Pinpoint the cell where the given text exists, returning its (x, y) midpoint coordinate. 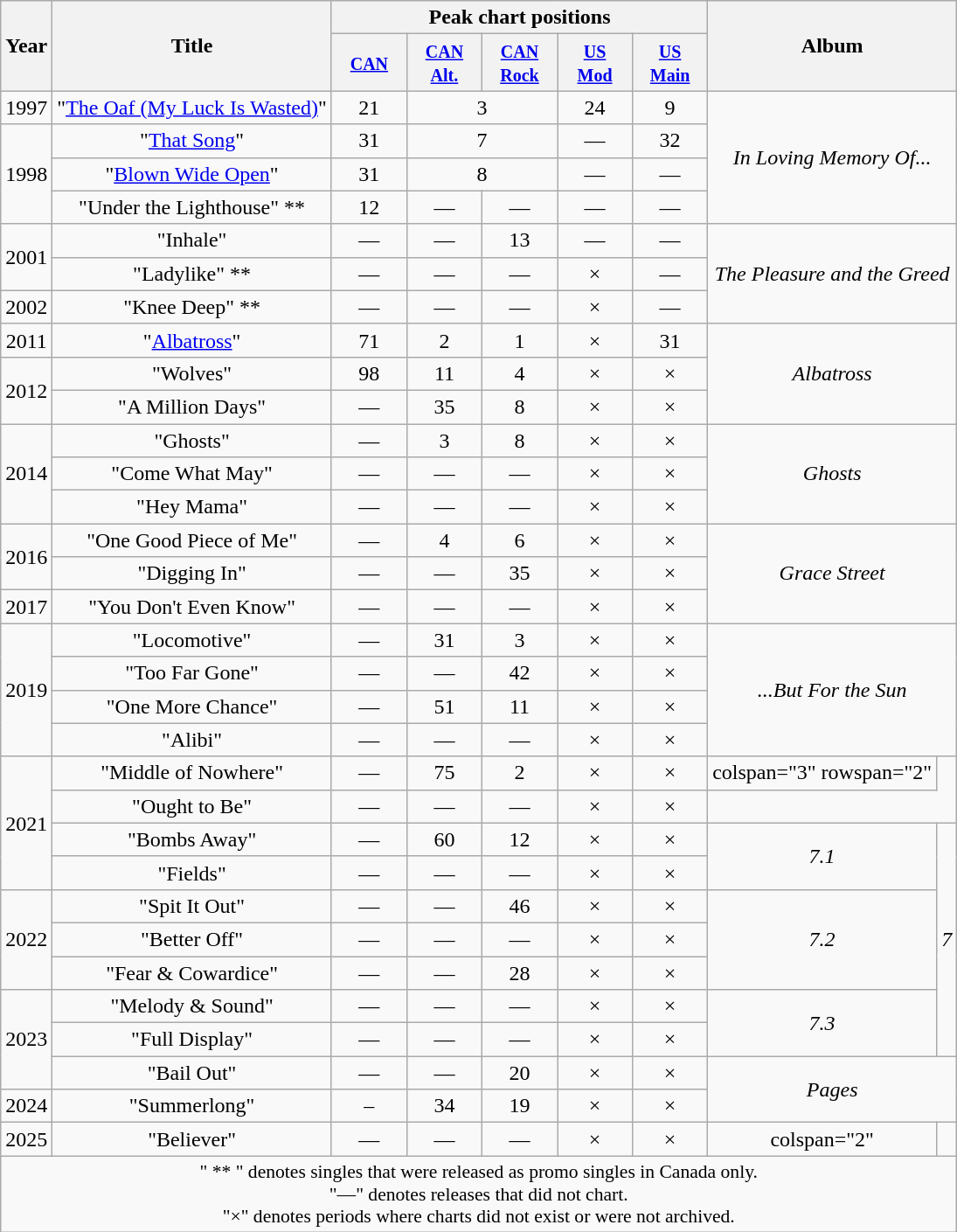
7.1 (822, 856)
2002 (26, 307)
"Wolves" (192, 373)
2016 (26, 557)
2012 (26, 390)
"Come What May" (192, 474)
"One More Chance" (192, 706)
CAN Alt. (444, 63)
"Middle of Nowhere" (192, 773)
2001 (26, 257)
"Spit It Out" (192, 906)
7.2 (822, 939)
"Summerlong" (192, 1106)
51 (444, 706)
2024 (26, 1106)
USMod (595, 63)
2022 (26, 939)
"One Good Piece of Me" (192, 540)
34 (444, 1106)
21 (369, 108)
"Knee Deep" ** (192, 307)
19 (519, 1106)
46 (519, 906)
"Blown Wide Open" (192, 174)
"Under the Lighthouse" ** (192, 207)
"Fear & Cowardice" (192, 973)
2017 (26, 607)
Year (26, 45)
"Bombs Away" (192, 839)
"Albatross" (192, 340)
42 (519, 673)
"Melody & Sound" (192, 1006)
Album (832, 45)
"Locomotive" (192, 640)
"Ghosts" (192, 440)
In Loving Memory Of... (832, 157)
"The Oaf (My Luck Is Wasted)" (192, 108)
75 (444, 773)
"A Million Days" (192, 407)
2011 (26, 340)
1997 (26, 108)
98 (369, 373)
colspan="3" rowspan="2" (822, 773)
Pages (832, 1089)
"Believer" (192, 1139)
2019 (26, 690)
2014 (26, 473)
Ghosts (832, 473)
"Fields" (192, 873)
Grace Street (832, 574)
2021 (26, 823)
USMain (670, 63)
"Better Off" (192, 939)
...But For the Sun (832, 690)
2025 (26, 1139)
"Bail Out" (192, 1073)
2023 (26, 1040)
20 (519, 1073)
71 (369, 340)
– (369, 1106)
7.3 (822, 1023)
The Pleasure and the Greed (832, 274)
"Too Far Gone" (192, 673)
"Digging In" (192, 574)
60 (444, 839)
13 (519, 240)
"You Don't Even Know" (192, 607)
1 (519, 340)
1998 (26, 174)
colspan="2" (822, 1139)
"Ladylike" ** (192, 274)
6 (519, 540)
28 (519, 973)
Title (192, 45)
CAN (369, 63)
"Ought to Be" (192, 806)
9 (670, 108)
24 (595, 108)
32 (670, 141)
CANRock (519, 63)
"Full Display" (192, 1040)
Albatross (832, 373)
"Inhale" (192, 240)
"That Song" (192, 141)
Peak chart positions (519, 17)
"Hey Mama" (192, 507)
"Alibi" (192, 740)
